Output the [x, y] coordinate of the center of the cell containing the given text.  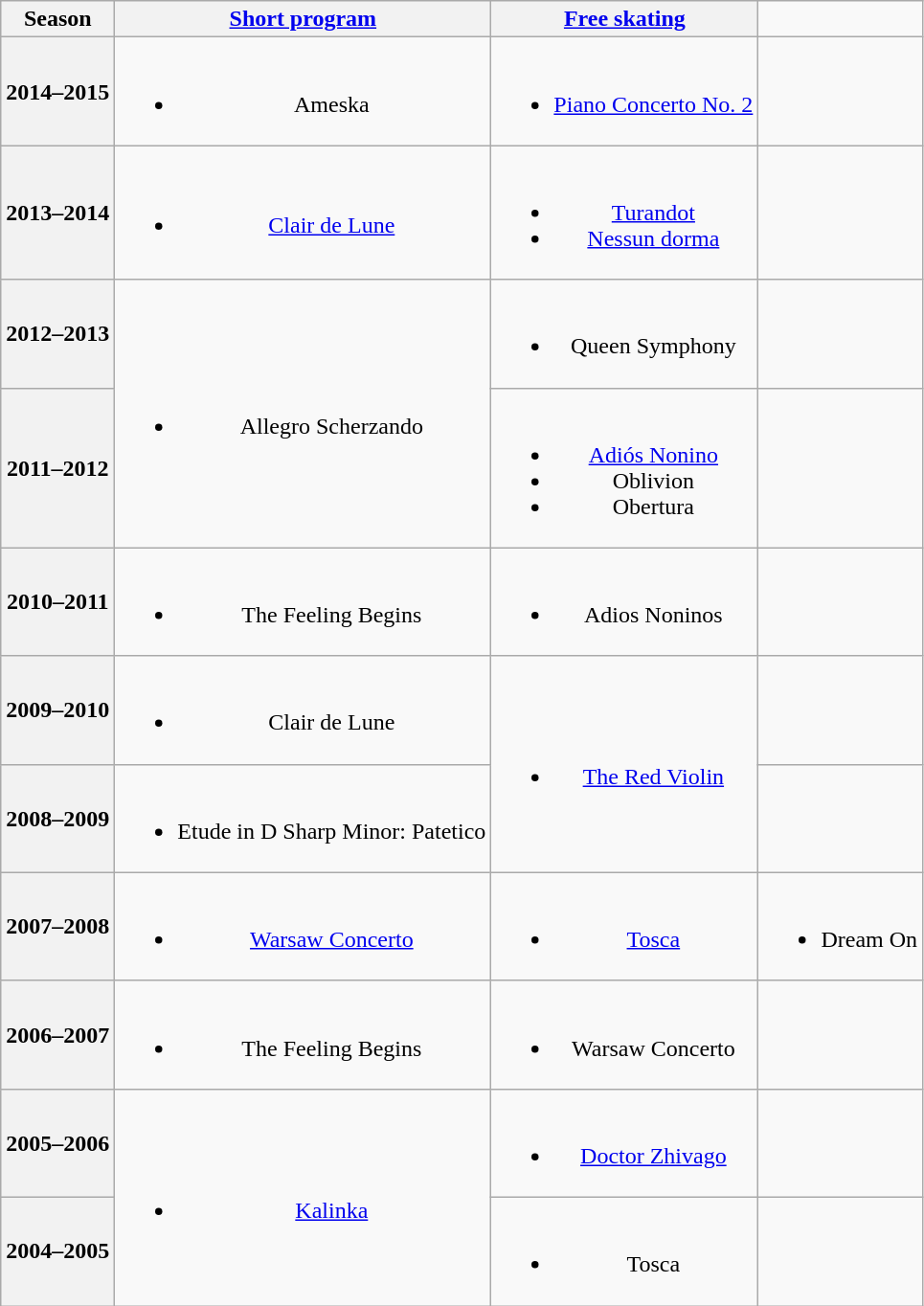
2012–2013 [57, 333]
2011–2012 [57, 467]
2009–2010 [57, 710]
2013–2014 [57, 213]
Short program [303, 19]
Dream On [841, 927]
2008–2009 [57, 818]
2004–2005 [57, 1250]
2007–2008 [57, 927]
2005–2006 [57, 1143]
2006–2007 [57, 1034]
The Red Violin [624, 764]
Ameska [303, 92]
Adiós Nonino Oblivion Obertura [624, 467]
Turandot Nessun dorma [624, 213]
Free skating [624, 19]
Piano Concerto No. 2 [624, 92]
Queen Symphony [624, 333]
2014–2015 [57, 92]
Kalinka [303, 1197]
2010–2011 [57, 601]
Allegro Scherzando [303, 414]
Etude in D Sharp Minor: Patetico [303, 818]
Doctor Zhivago [624, 1143]
Adios Noninos [624, 601]
Season [57, 19]
